Identify which cell holds the provided text, then report its [X, Y] central coordinate. 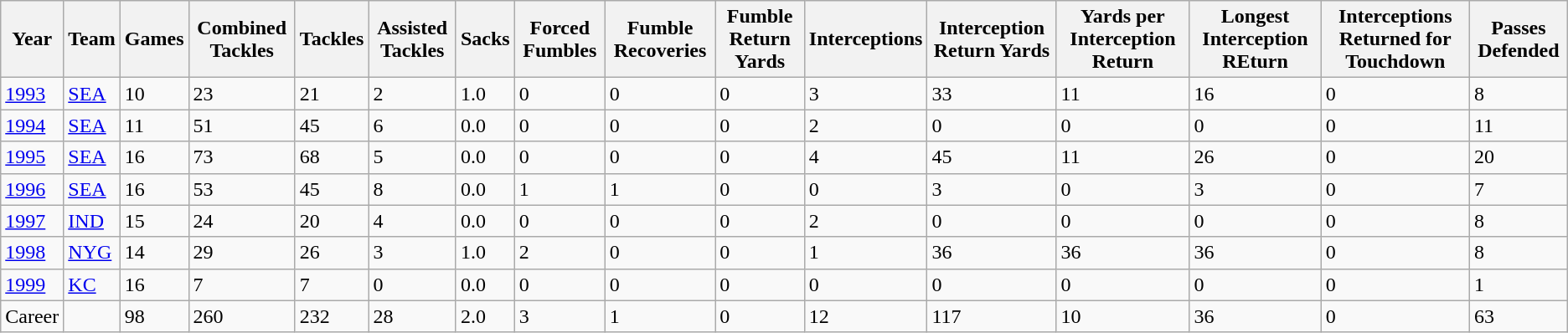
1994 [32, 126]
1995 [32, 157]
Passes Defended [1518, 39]
73 [241, 157]
Yards per Interception Return [1122, 39]
28 [412, 316]
33 [992, 94]
1993 [32, 94]
Year [32, 39]
Team [92, 39]
14 [154, 253]
117 [992, 316]
53 [241, 189]
Sacks [485, 39]
2.0 [485, 316]
Longest Interception REturn [1255, 39]
1997 [32, 221]
IND [92, 221]
Assisted Tackles [412, 39]
260 [241, 316]
6 [412, 126]
51 [241, 126]
1996 [32, 189]
Games [154, 39]
98 [154, 316]
29 [241, 253]
63 [1518, 316]
68 [332, 157]
Combined Tackles [241, 39]
1999 [32, 284]
1998 [32, 253]
Fumble Return Yards [761, 39]
21 [332, 94]
12 [866, 316]
Forced Fumbles [560, 39]
23 [241, 94]
232 [332, 316]
24 [241, 221]
Interceptions Returned for Touchdown [1395, 39]
Tackles [332, 39]
Interceptions [866, 39]
Fumble Recoveries [660, 39]
15 [154, 221]
KC [92, 284]
5 [412, 157]
NYG [92, 253]
Interception Return Yards [992, 39]
Career [32, 316]
